Search for the cell housing the specified text and yield its [x, y] center coordinate. 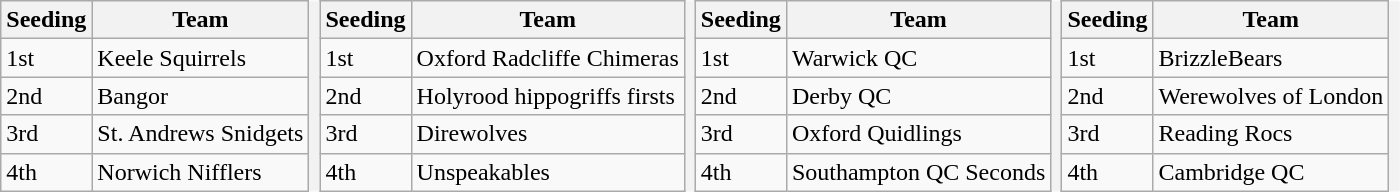
Keele Squirrels [200, 58]
Derby QC [918, 96]
Cambridge QC [1271, 172]
St. Andrews Snidgets [200, 134]
Oxford Radcliffe Chimeras [548, 58]
Reading Rocs [1271, 134]
Direwolves [548, 134]
Werewolves of London [1271, 96]
Norwich Nifflers [200, 172]
Bangor [200, 96]
Warwick QC [918, 58]
Southampton QC Seconds [918, 172]
Holyrood hippogriffs firsts [548, 96]
Unspeakables [548, 172]
BrizzleBears [1271, 58]
Oxford Quidlings [918, 134]
